Capture the cell that displays the provided text and extract its [x, y] central coordinate. 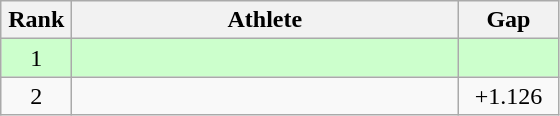
Athlete [265, 20]
2 [36, 96]
Rank [36, 20]
1 [36, 58]
Gap [508, 20]
+1.126 [508, 96]
